Return the [X, Y] coordinate for the center point of the cell that contains the specified text.  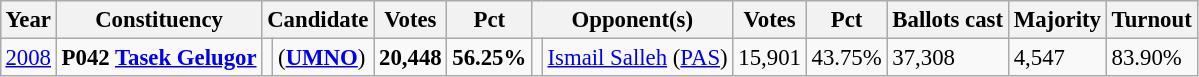
83.90% [1152, 57]
20,448 [410, 57]
Ballots cast [948, 20]
Majority [1057, 20]
4,547 [1057, 57]
2008 [28, 57]
Ismail Salleh (PAS) [638, 57]
15,901 [770, 57]
Year [28, 20]
Constituency [159, 20]
56.25% [490, 57]
Candidate [318, 20]
37,308 [948, 57]
(UMNO) [324, 57]
Turnout [1152, 20]
P042 Tasek Gelugor [159, 57]
Opponent(s) [632, 20]
43.75% [846, 57]
